Detect which cell encompasses the target text, then output its (X, Y) center coordinate. 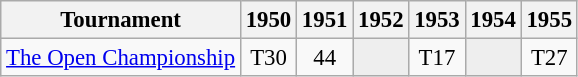
1950 (268, 20)
44 (325, 58)
1951 (325, 20)
T30 (268, 58)
1953 (437, 20)
Tournament (121, 20)
The Open Championship (121, 58)
1954 (493, 20)
T17 (437, 58)
1952 (381, 20)
T27 (549, 58)
1955 (549, 20)
